Search for the cell housing the specified text and yield its (x, y) center coordinate. 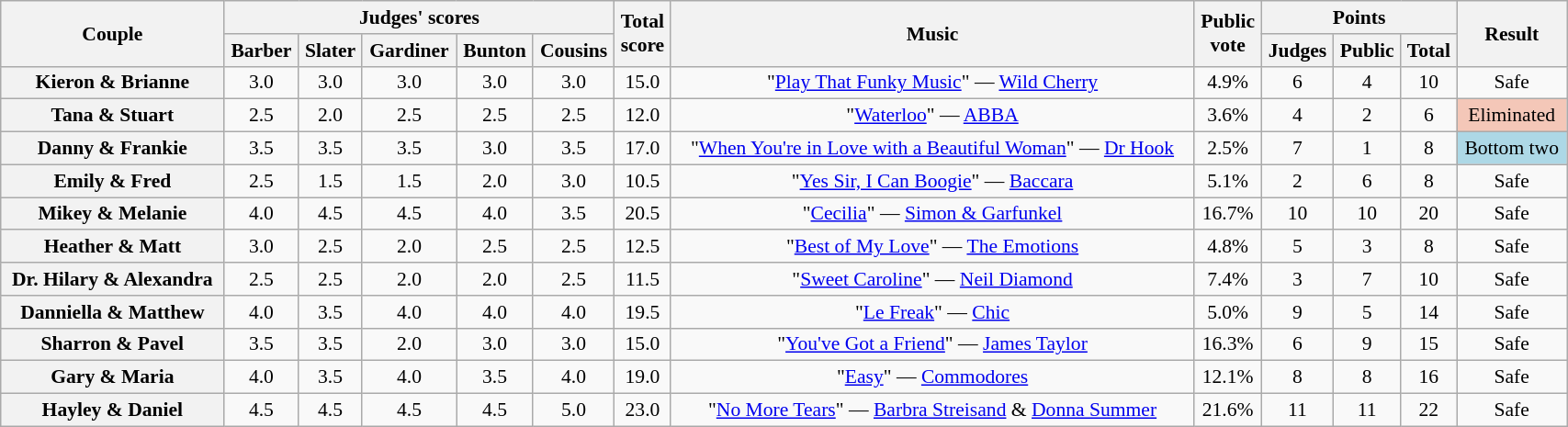
Bottom two (1512, 149)
Totalscore (643, 33)
Heather & Matt (112, 247)
"Cecilia" — Simon & Garfunkel (932, 214)
Barber (261, 51)
Couple (112, 33)
"Le Freak" — Chic (932, 312)
5.0% (1227, 312)
7.4% (1227, 279)
20.5 (643, 214)
"Sweet Caroline" — Neil Diamond (932, 279)
Judges (1297, 51)
Gardiner (410, 51)
19.5 (643, 312)
11.5 (643, 279)
17.0 (643, 149)
Danniella & Matthew (112, 312)
Cousins (573, 51)
"Waterloo" — ABBA (932, 116)
Dr. Hilary & Alexandra (112, 279)
4.8% (1227, 247)
21.6% (1227, 410)
Result (1512, 33)
Danny & Frankie (112, 149)
16.3% (1227, 344)
Total (1429, 51)
1 (1367, 149)
Publicvote (1227, 33)
"You've Got a Friend" — James Taylor (932, 344)
Mikey & Melanie (112, 214)
22 (1429, 410)
15 (1429, 344)
3.6% (1227, 116)
12.5 (643, 247)
2.5% (1227, 149)
"Best of My Love" — The Emotions (932, 247)
19.0 (643, 377)
"Yes Sir, I Can Boogie" — Baccara (932, 181)
"Easy" — Commodores (932, 377)
Tana & Stuart (112, 116)
"When You're in Love with a Beautiful Woman" — Dr Hook (932, 149)
10.5 (643, 181)
Points (1359, 17)
Kieron & Brianne (112, 83)
Public (1367, 51)
12.1% (1227, 377)
5.1% (1227, 181)
"No More Tears" — Barbra Streisand & Donna Summer (932, 410)
5.0 (573, 410)
Music (932, 33)
Hayley & Daniel (112, 410)
"Play That Funky Music" — Wild Cherry (932, 83)
Bunton (494, 51)
16.7% (1227, 214)
4.9% (1227, 83)
Sharron & Pavel (112, 344)
23.0 (643, 410)
12.0 (643, 116)
14 (1429, 312)
20 (1429, 214)
Emily & Fred (112, 181)
Eliminated (1512, 116)
16 (1429, 377)
Judges' scores (419, 17)
Slater (331, 51)
Gary & Maria (112, 377)
